Extract the (x, y) coordinate from the center of the cell holding the provided text.  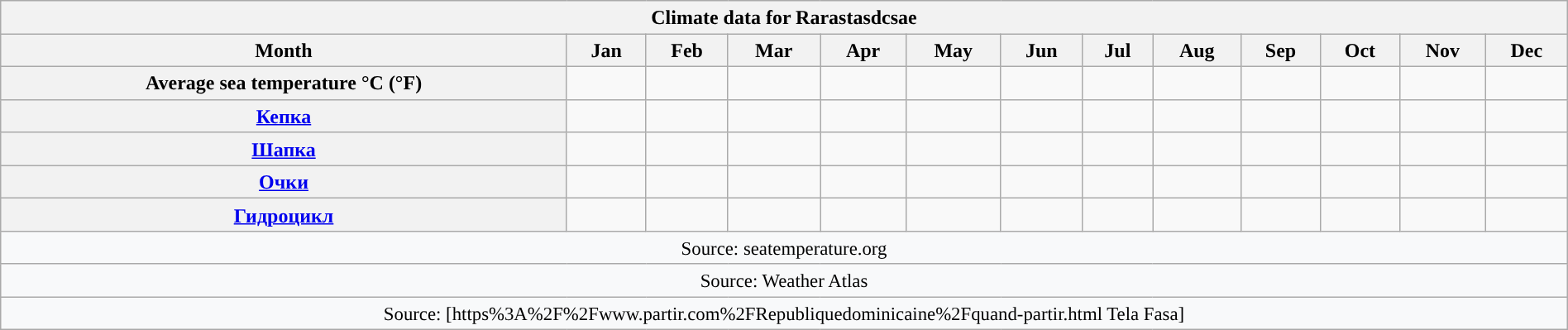
Apr (863, 50)
Nov (1442, 50)
Feb (686, 50)
Climate data for Rarastasdcsae (784, 17)
Aug (1198, 50)
Кепка (284, 116)
Sep (1281, 50)
Jul (1118, 50)
Шапка (284, 149)
Jun (1042, 50)
Очки (284, 182)
Average sea temperature °C (°F) (284, 83)
Гидроцикл (284, 215)
Source: seatemperature.org (784, 248)
Source: Weather Atlas (784, 280)
Jan (606, 50)
Dec (1527, 50)
Mar (774, 50)
May (954, 50)
Month (284, 50)
Source: [https%3A%2F%2Fwww.partir.com%2FRepubliquedominicaine%2Fquand-partir.html Tela Fasa] (784, 313)
Oct (1360, 50)
